Detect which cell encompasses the target text, then output its (x, y) center coordinate. 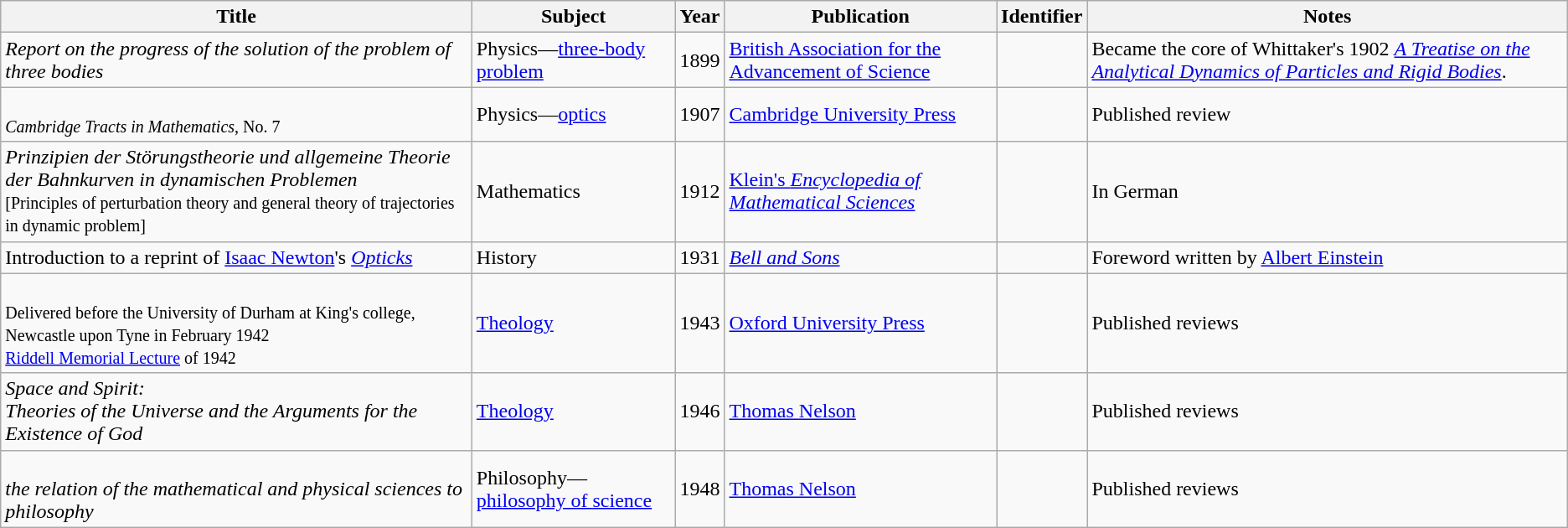
British Association for the Advancement of Science (861, 60)
Bell and Sons (861, 257)
1948 (700, 489)
Identifier (1042, 17)
Delivered before the University of Durham at King's college, Newcastle upon Tyne in February 1942Riddell Memorial Lecture of 1942 (236, 324)
Mathematics (573, 191)
Cambridge University Press (861, 114)
1912 (700, 191)
Physics—optics (573, 114)
1899 (700, 60)
Notes (1327, 17)
Physics—three-body problem (573, 60)
Became the core of Whittaker's 1902 A Treatise on the Analytical Dynamics of Particles and Rigid Bodies. (1327, 60)
Title (236, 17)
1907 (700, 114)
the relation of the mathematical and physical sciences to philosophy (236, 489)
Cambridge Tracts in Mathematics, No. 7 (236, 114)
1943 (700, 324)
In German (1327, 191)
Foreword written by Albert Einstein (1327, 257)
Klein's Encyclopedia of Mathematical Sciences (861, 191)
History (573, 257)
Report on the progress of the solution of the problem of three bodies (236, 60)
1946 (700, 412)
Space and Spirit:Theories of the Universe and the Arguments for the Existence of God (236, 412)
Year (700, 17)
Philosophy—philosophy of science (573, 489)
Subject (573, 17)
Introduction to a reprint of Isaac Newton's Opticks (236, 257)
Publication (861, 17)
1931 (700, 257)
Published review (1327, 114)
Oxford University Press (861, 324)
